Capture the cell that displays the provided text and extract its [X, Y] central coordinate. 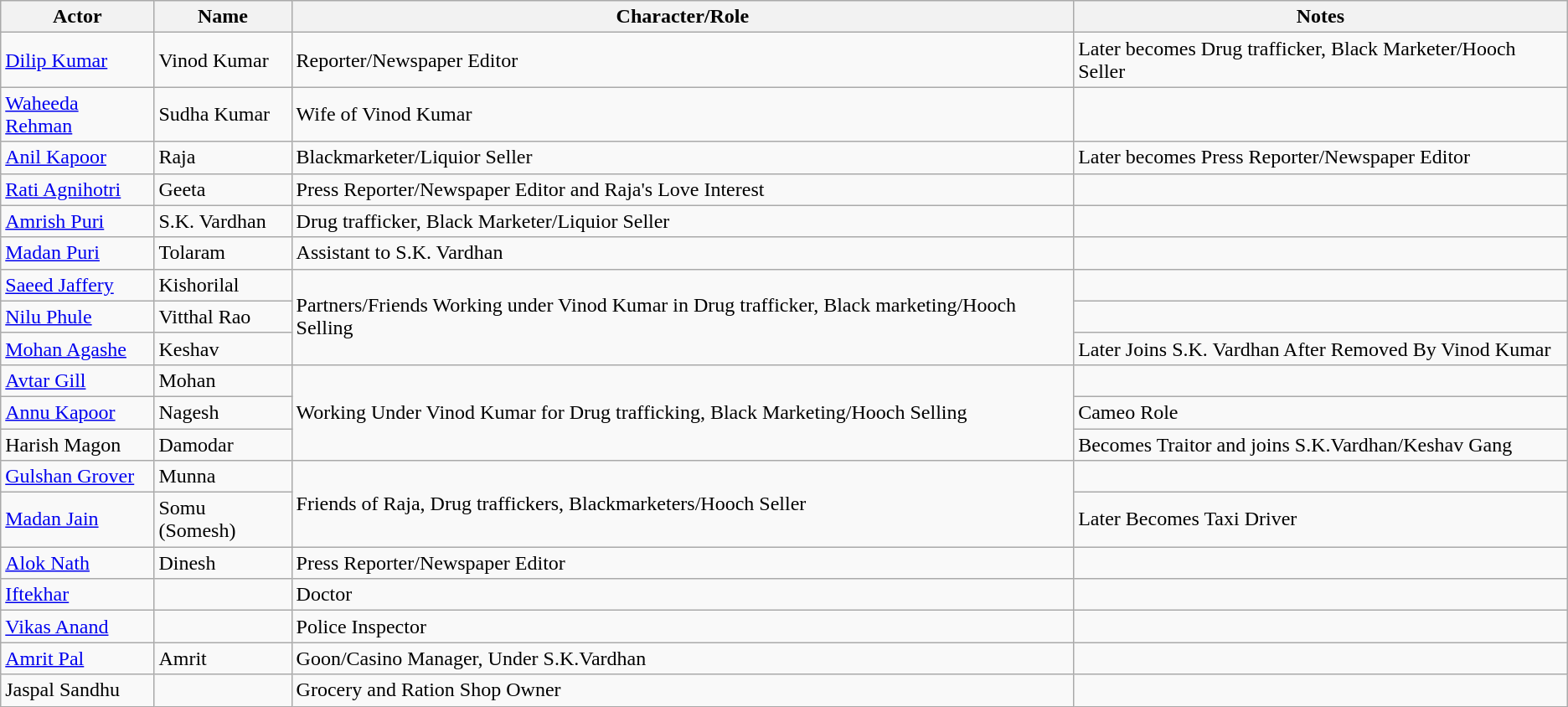
Vinod Kumar [223, 60]
Amrish Puri [77, 221]
Assistant to S.K. Vardhan [683, 253]
Press Reporter/Newspaper Editor and Raja's Love Interest [683, 189]
Name [223, 17]
Press Reporter/Newspaper Editor [683, 563]
Annu Kapoor [77, 412]
Vitthal Rao [223, 317]
Dilip Kumar [77, 60]
Wife of Vinod Kumar [683, 114]
Raja [223, 157]
Drug trafficker, Black Marketer/Liquior Seller [683, 221]
Amrit [223, 658]
Mohan [223, 380]
Kishorilal [223, 285]
Blackmarketer/Liquior Seller [683, 157]
Madan Jain [77, 519]
Grocery and Ration Shop Owner [683, 690]
Anil Kapoor [77, 157]
Sudha Kumar [223, 114]
Later Joins S.K. Vardhan After Removed By Vinod Kumar [1321, 348]
Nagesh [223, 412]
Damodar [223, 445]
Avtar Gill [77, 380]
Madan Puri [77, 253]
Munna [223, 477]
Keshav [223, 348]
Waheeda Rehman [77, 114]
Alok Nath [77, 563]
Doctor [683, 595]
Police Inspector [683, 627]
Actor [77, 17]
Rati Agnihotri [77, 189]
Becomes Traitor and joins S.K.Vardhan/Keshav Gang [1321, 445]
Amrit Pal [77, 658]
Somu (Somesh) [223, 519]
Friends of Raja, Drug traffickers, Blackmarketers/Hooch Seller [683, 504]
Later becomes Drug trafficker, Black Marketer/Hooch Seller [1321, 60]
Goon/Casino Manager, Under S.K.Vardhan [683, 658]
Jaspal Sandhu [77, 690]
Saeed Jaffery [77, 285]
Partners/Friends Working under Vinod Kumar in Drug trafficker, Black marketing/Hooch Selling [683, 317]
Nilu Phule [77, 317]
Reporter/Newspaper Editor [683, 60]
Geeta [223, 189]
Later becomes Press Reporter/Newspaper Editor [1321, 157]
Harish Magon [77, 445]
S.K. Vardhan [223, 221]
Working Under Vinod Kumar for Drug trafficking, Black Marketing/Hooch Selling [683, 412]
Tolaram [223, 253]
Notes [1321, 17]
Later Becomes Taxi Driver [1321, 519]
Mohan Agashe [77, 348]
Iftekhar [77, 595]
Dinesh [223, 563]
Gulshan Grover [77, 477]
Character/Role [683, 17]
Vikas Anand [77, 627]
Cameo Role [1321, 412]
